Output the [x, y] coordinate of the center of the cell containing the given text.  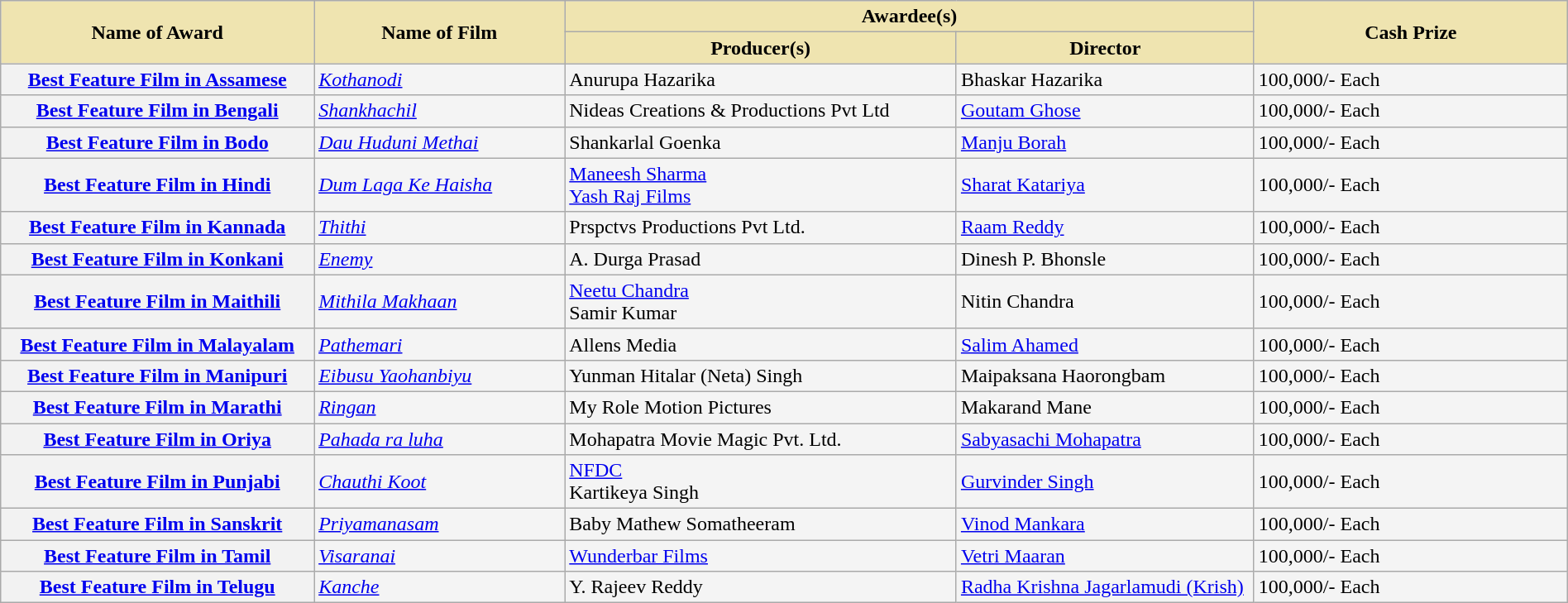
Best Feature Film in Oriya [157, 439]
Maneesh SharmaYash Raj Films [761, 185]
Neetu ChandraSamir Kumar [761, 301]
Best Feature Film in Kannada [157, 227]
NFDCKartikeya Singh [761, 481]
Cash Prize [1411, 32]
Salim Ahamed [1105, 344]
Makarand Mane [1105, 407]
Baby Mathew Somatheeram [761, 524]
Ringan [440, 407]
Dau Huduni Methai [440, 142]
Chauthi Koot [440, 481]
Yunman Hitalar (Neta) Singh [761, 376]
Maipaksana Haorongbam [1105, 376]
Radha Krishna Jagarlamudi (Krish) [1105, 587]
Director [1105, 48]
Vinod Mankara [1105, 524]
Goutam Ghose [1105, 111]
Sabyasachi Mohapatra [1105, 439]
Best Feature Film in Punjabi [157, 481]
Best Feature Film in Manipuri [157, 376]
Kanche [440, 587]
Producer(s) [761, 48]
Pathemari [440, 344]
Mohapatra Movie Magic Pvt. Ltd. [761, 439]
Best Feature Film in Maithili [157, 301]
Visaranai [440, 556]
Best Feature Film in Assamese [157, 79]
Best Feature Film in Tamil [157, 556]
Bhaskar Hazarika [1105, 79]
Name of Award [157, 32]
Mithila Makhaan [440, 301]
Anurupa Hazarika [761, 79]
Y. Rajeev Reddy [761, 587]
Wunderbar Films [761, 556]
Best Feature Film in Konkani [157, 259]
Nideas Creations & Productions Pvt Ltd [761, 111]
Thithi [440, 227]
Nitin Chandra [1105, 301]
Gurvinder Singh [1105, 481]
Dum Laga Ke Haisha [440, 185]
Vetri Maaran [1105, 556]
Dinesh P. Bhonsle [1105, 259]
Eibusu Yaohanbiyu [440, 376]
Prspctvs Productions Pvt Ltd. [761, 227]
Shankarlal Goenka [761, 142]
Best Feature Film in Telugu [157, 587]
Best Feature Film in Bengali [157, 111]
Best Feature Film in Hindi [157, 185]
Pahada ra luha [440, 439]
Best Feature Film in Sanskrit [157, 524]
Best Feature Film in Bodo [157, 142]
Enemy [440, 259]
Raam Reddy [1105, 227]
Kothanodi [440, 79]
Manju Borah [1105, 142]
Sharat Katariya [1105, 185]
Shankhachil [440, 111]
Name of Film [440, 32]
A. Durga Prasad [761, 259]
Allens Media [761, 344]
My Role Motion Pictures [761, 407]
Priyamanasam [440, 524]
Best Feature Film in Marathi [157, 407]
Best Feature Film in Malayalam [157, 344]
Awardee(s) [910, 17]
